For the text-containing cell, return its midpoint in [X, Y] coordinate format. 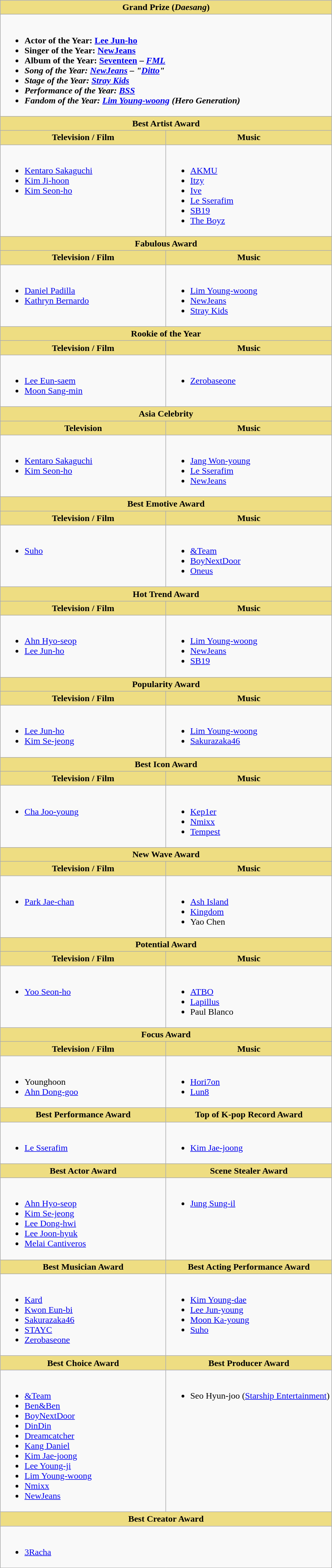
Kim Jae-joong [249, 1143]
Jang Won-youngLe SserafimNewJeans [249, 466]
Lee Eun-saemMoon Sang-min [83, 381]
Popularity Award [166, 684]
Fabulous Award [166, 243]
Kep1erNmixxTempest [249, 816]
&TeamBen&BenBoyNextDoorDinDinDreamcatcherKang DanielKim Jae-joongLee Young-jiLim Young-woongNmixxNewJeans [83, 1441]
Yoo Seon-ho [83, 997]
Best Musician Award [83, 1267]
Park Jae-chan [83, 906]
Best Acting Performance Award [249, 1267]
Lim Young-woongSakurazaka46 [249, 731]
Jung Sung-il [249, 1219]
Lim Young-woongNewJeansStray Kids [249, 296]
Scene Stealer Award [249, 1171]
Cha Joo-young [83, 816]
ATBOLapillusPaul Blanco [249, 997]
Focus Award [166, 1035]
Best Creator Award [166, 1519]
Ahn Hyo-seopKim Se-jeongLee Dong-hwiLee Joon-hyukMelai Cantiveros [83, 1219]
Hot Trend Award [166, 594]
Daniel PadillaKathryn Bernardo [83, 296]
Best Performance Award [83, 1115]
KardKwon Eun-biSakurazaka46STAYCZerobaseone [83, 1315]
Kentaro SakaguchiKim Ji-hoonKim Seon-ho [83, 190]
Seo Hyun-joo (Starship Entertainment) [249, 1441]
Top of K-pop Record Award [249, 1115]
Ash IslandKingdomYao Chen [249, 906]
&TeamBoyNextDoorOneus [249, 556]
Le Sserafim [83, 1143]
Kim Young-daeLee Jun-youngMoon Ka-youngSuho [249, 1315]
AKMUItzyIveLe SserafimSB19The Boyz [249, 190]
Rookie of the Year [166, 334]
Lee Jun-hoKim Se-jeong [83, 731]
Best Icon Award [166, 764]
Best Emotive Award [166, 504]
Zerobaseone [249, 381]
YounghoonAhn Dong-goo [83, 1082]
Ahn Hyo-seop Lee Jun-ho [83, 646]
Best Choice Award [83, 1363]
Best Actor Award [83, 1171]
3Racha [166, 1547]
New Wave Award [166, 854]
Kentaro SakaguchiKim Seon-ho [83, 466]
Best Producer Award [249, 1363]
Asia Celebrity [166, 414]
Hori7onLun8 [249, 1082]
Suho [83, 556]
Lim Young-woongNewJeansSB19 [249, 646]
Potential Award [166, 945]
Television [83, 428]
Grand Prize (Daesang) [166, 7]
Best Artist Award [166, 123]
